Extract the (X, Y) coordinate from the center of the cell holding the provided text.  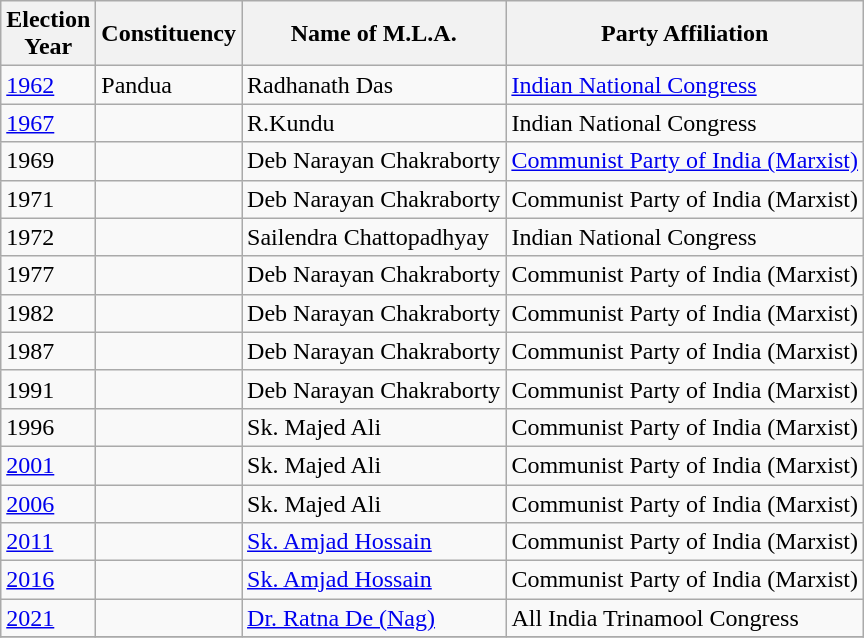
1977 (48, 275)
Dr. Ratna De (Nag) (374, 618)
1962 (48, 85)
R.Kundu (374, 123)
1972 (48, 237)
Name of M.L.A. (374, 34)
2006 (48, 503)
All India Trinamool Congress (685, 618)
Radhanath Das (374, 85)
Party Affiliation (685, 34)
1982 (48, 313)
2021 (48, 618)
Sailendra Chattopadhyay (374, 237)
Election Year (48, 34)
1969 (48, 161)
2001 (48, 465)
1991 (48, 389)
Pandua (169, 85)
1967 (48, 123)
2016 (48, 580)
1987 (48, 351)
1996 (48, 427)
1971 (48, 199)
2011 (48, 542)
Constituency (169, 34)
